From the cell containing the given text, extract its center point as (x, y) coordinate. 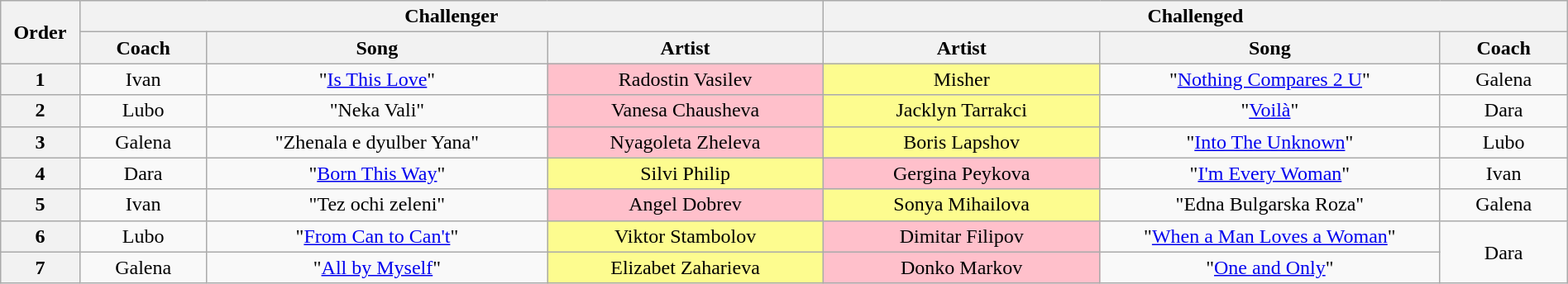
Boris Lapshov (962, 142)
Angel Dobrev (686, 205)
Order (40, 32)
6 (40, 236)
Elizabet Zaharieva (686, 267)
Vanesa Chausheva (686, 111)
"From Can to Can't" (377, 236)
Donko Markov (962, 267)
Dimitar Filipov (962, 236)
1 (40, 79)
"Born This Way" (377, 173)
Radostin Vasilev (686, 79)
"Tez ochi zeleni" (377, 205)
Gergina Peykova (962, 173)
"Neka Vali" (377, 111)
Challenger (452, 17)
"Nothing Compares 2 U" (1270, 79)
Jacklyn Tarrakci (962, 111)
"Is This Love" (377, 79)
Misher (962, 79)
Silvi Philip (686, 173)
Viktor Stambolov (686, 236)
Challenged (1196, 17)
Nyagoleta Zheleva (686, 142)
"When a Man Loves a Woman" (1270, 236)
"All by Myself" (377, 267)
"Zhenala e dyulber Yana" (377, 142)
2 (40, 111)
5 (40, 205)
4 (40, 173)
"Voilà" (1270, 111)
"One and Only" (1270, 267)
7 (40, 267)
"Edna Bulgarska Roza" (1270, 205)
Sonya Mihailova (962, 205)
"I'm Every Woman" (1270, 173)
3 (40, 142)
"Into The Unknown" (1270, 142)
